Provide the (X, Y) coordinate of the cell's center where the given text is located.  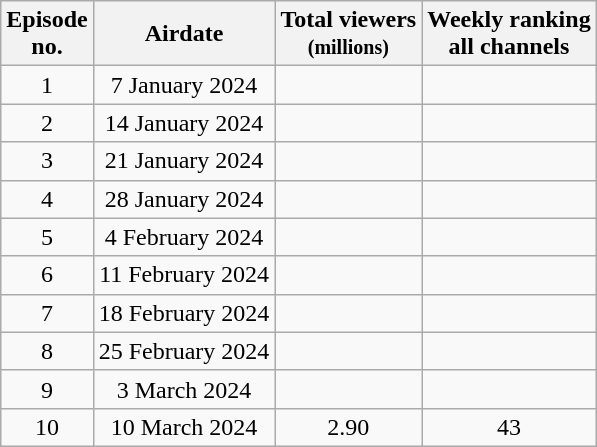
7 January 2024 (184, 85)
43 (509, 427)
Weekly rankingall channels (509, 34)
2.90 (348, 427)
25 February 2024 (184, 351)
28 January 2024 (184, 199)
10 (47, 427)
7 (47, 313)
1 (47, 85)
4 (47, 199)
4 February 2024 (184, 237)
5 (47, 237)
11 February 2024 (184, 275)
9 (47, 389)
Airdate (184, 34)
8 (47, 351)
21 January 2024 (184, 161)
3 March 2024 (184, 389)
Total viewers(millions) (348, 34)
6 (47, 275)
10 March 2024 (184, 427)
2 (47, 123)
3 (47, 161)
Episodeno. (47, 34)
14 January 2024 (184, 123)
18 February 2024 (184, 313)
